From the cell containing the given text, extract its center point as [X, Y] coordinate. 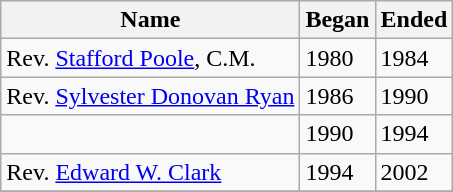
1980 [338, 58]
1986 [338, 96]
Ended [414, 20]
2002 [414, 172]
Rev. Stafford Poole, C.M. [150, 58]
Rev. Edward W. Clark [150, 172]
Rev. Sylvester Donovan Ryan [150, 96]
1984 [414, 58]
Began [338, 20]
Name [150, 20]
